For the text-containing cell, return its midpoint in (x, y) coordinate format. 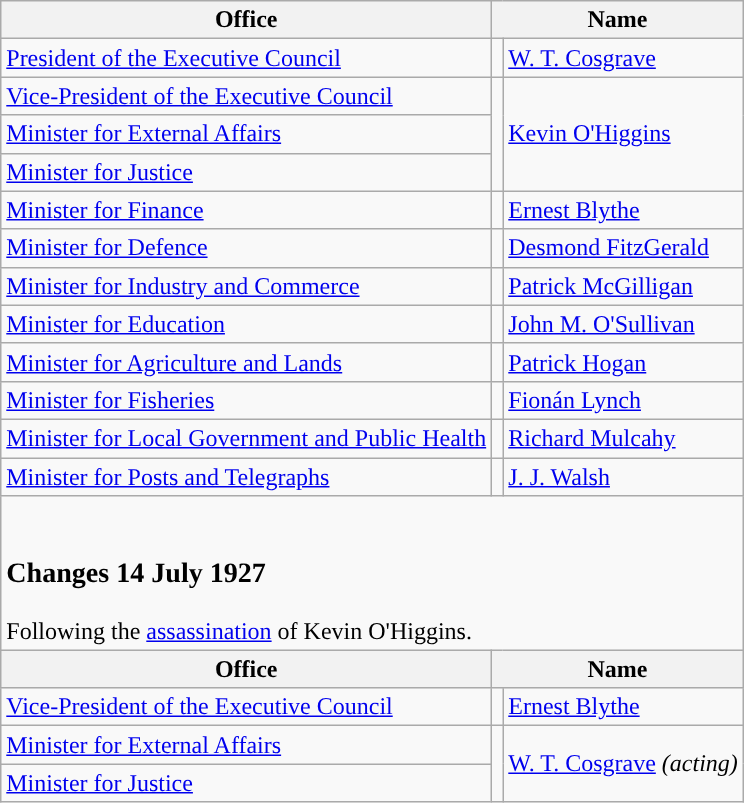
Fionán Lynch (624, 400)
Minister for Posts and Telegraphs (246, 477)
President of the Executive Council (246, 58)
Minister for Education (246, 324)
J. J. Walsh (624, 477)
Changes 14 July 1927Following the assassination of Kevin O'Higgins. (372, 573)
Desmond FitzGerald (624, 248)
Minister for Agriculture and Lands (246, 362)
Minister for Industry and Commerce (246, 286)
Minister for Finance (246, 210)
W. T. Cosgrave (acting) (624, 764)
Patrick McGilligan (624, 286)
Kevin O'Higgins (624, 134)
Richard Mulcahy (624, 438)
Minister for Fisheries (246, 400)
W. T. Cosgrave (624, 58)
Minister for Defence (246, 248)
John M. O'Sullivan (624, 324)
Patrick Hogan (624, 362)
Minister for Local Government and Public Health (246, 438)
